Provide the (x, y) coordinate of the cell's center where the given text is located.  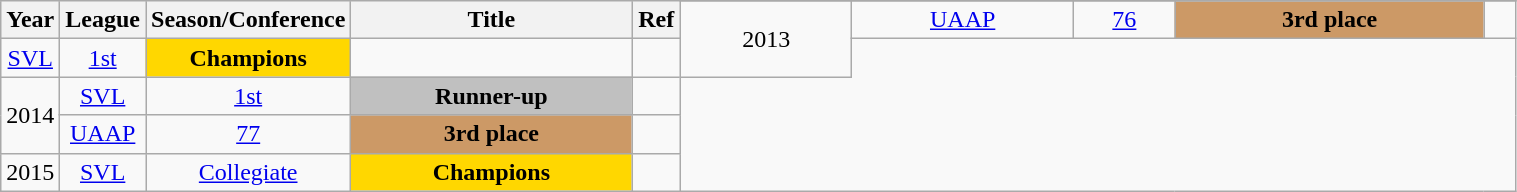
77 (248, 134)
Year (30, 20)
Runner-up (492, 96)
2014 (30, 115)
Collegiate (248, 172)
Season/Conference (248, 20)
Title (492, 20)
76 (1125, 20)
2013 (766, 39)
Ref (656, 20)
League (103, 20)
2015 (30, 172)
